Return (X, Y) of the center of cell containing provided text 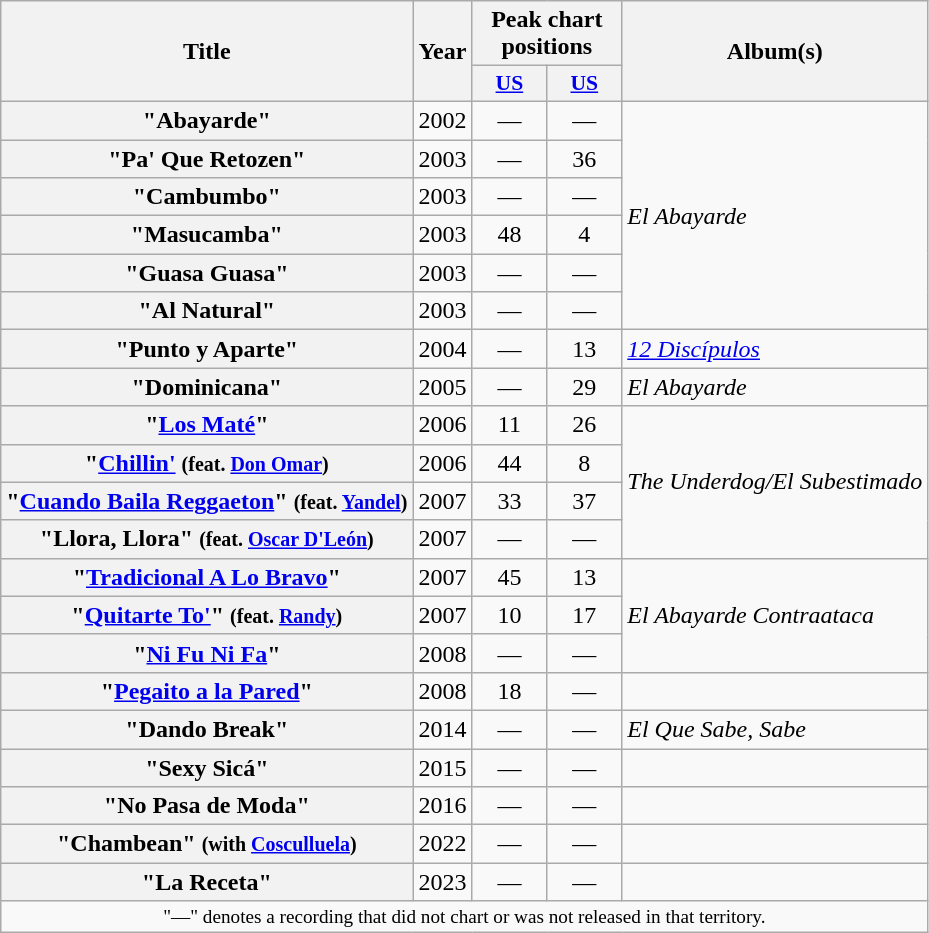
2014 (442, 729)
18 (510, 691)
2002 (442, 120)
17 (584, 615)
El Que Sabe, Sabe (775, 729)
2022 (442, 844)
"Los Maté" (207, 425)
26 (584, 425)
"Pegaito a la Pared" (207, 691)
44 (510, 463)
Peak chart positions (547, 34)
"Sexy Sicá" (207, 767)
"Cambumbo" (207, 197)
"Al Natural" (207, 311)
The Underdog/El Subestimado (775, 482)
"Tradicional A Lo Bravo" (207, 577)
4 (584, 235)
"Chambean" (with Cosculluela) (207, 844)
33 (510, 501)
"Ni Fu Ni Fa" (207, 653)
"Llora, Llora" (feat. Oscar D'León) (207, 539)
"Chillin' (feat. Don Omar) (207, 463)
El Abayarde Contraataca (775, 615)
Title (207, 52)
2016 (442, 806)
2015 (442, 767)
2005 (442, 387)
"Guasa Guasa" (207, 273)
10 (510, 615)
"Cuando Baila Reggaeton" (feat. Yandel) (207, 501)
"Quitarte To'" (feat. Randy) (207, 615)
"La Receta" (207, 882)
"—" denotes a recording that did not chart or was not released in that territory. (464, 917)
2023 (442, 882)
"Masucamba" (207, 235)
11 (510, 425)
29 (584, 387)
"Abayarde" (207, 120)
"Dando Break" (207, 729)
Album(s) (775, 52)
8 (584, 463)
37 (584, 501)
45 (510, 577)
"No Pasa de Moda" (207, 806)
48 (510, 235)
12 Discípulos (775, 349)
36 (584, 159)
Year (442, 52)
"Pa' Que Retozen" (207, 159)
"Punto y Aparte" (207, 349)
"Dominicana" (207, 387)
2004 (442, 349)
